From the cell containing the given text, extract its center point as [x, y] coordinate. 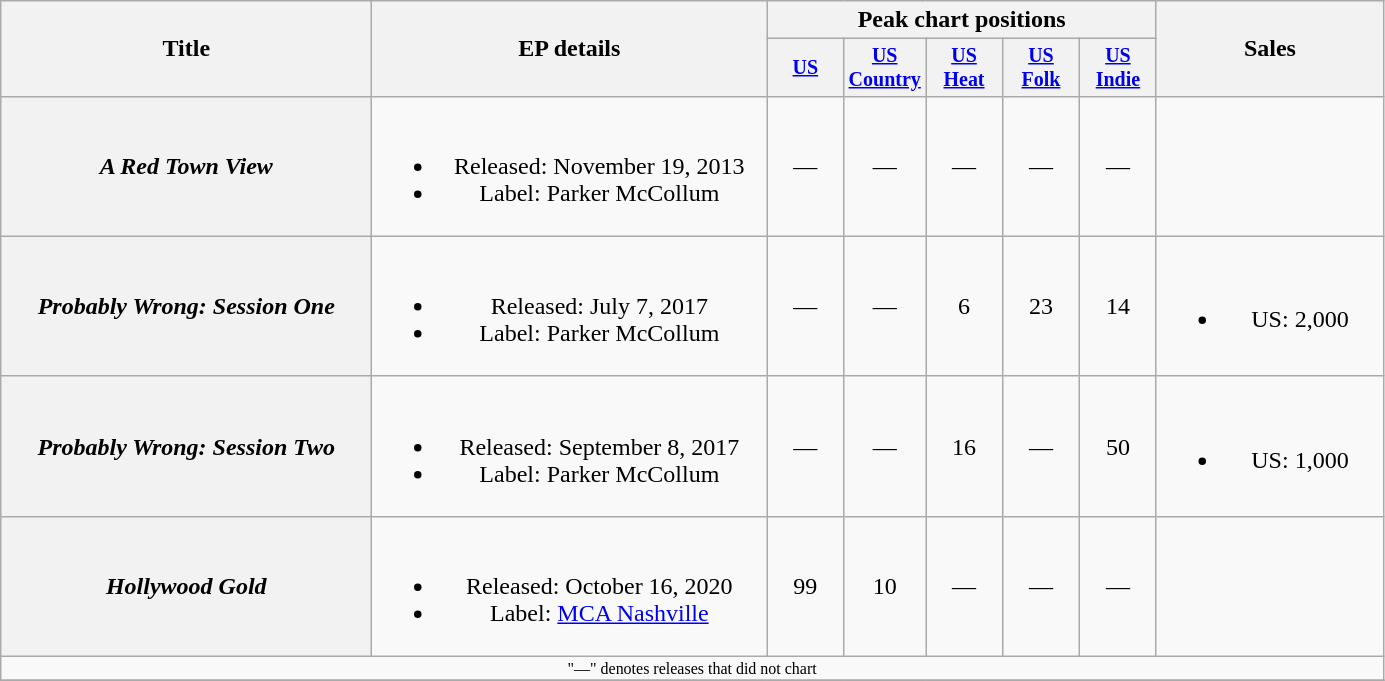
Released: September 8, 2017Label: Parker McCollum [570, 446]
99 [806, 586]
US: 2,000 [1270, 306]
US: 1,000 [1270, 446]
Released: October 16, 2020Label: MCA Nashville [570, 586]
Probably Wrong: Session One [186, 306]
Title [186, 49]
16 [964, 446]
EP details [570, 49]
Released: November 19, 2013Label: Parker McCollum [570, 166]
14 [1118, 306]
USHeat [964, 68]
10 [885, 586]
Peak chart positions [962, 20]
6 [964, 306]
23 [1040, 306]
Hollywood Gold [186, 586]
US Country [885, 68]
US [806, 68]
USIndie [1118, 68]
Released: July 7, 2017Label: Parker McCollum [570, 306]
Probably Wrong: Session Two [186, 446]
"—" denotes releases that did not chart [692, 669]
USFolk [1040, 68]
A Red Town View [186, 166]
50 [1118, 446]
Sales [1270, 49]
